From the cell containing the given text, extract its center point as [X, Y] coordinate. 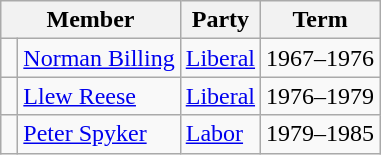
1967–1976 [320, 58]
1979–1985 [320, 134]
Party [220, 20]
Labor [220, 134]
1976–1979 [320, 96]
Llew Reese [99, 96]
Term [320, 20]
Member [90, 20]
Norman Billing [99, 58]
Peter Spyker [99, 134]
